Extract the (x, y) coordinate from the center of the cell holding the provided text.  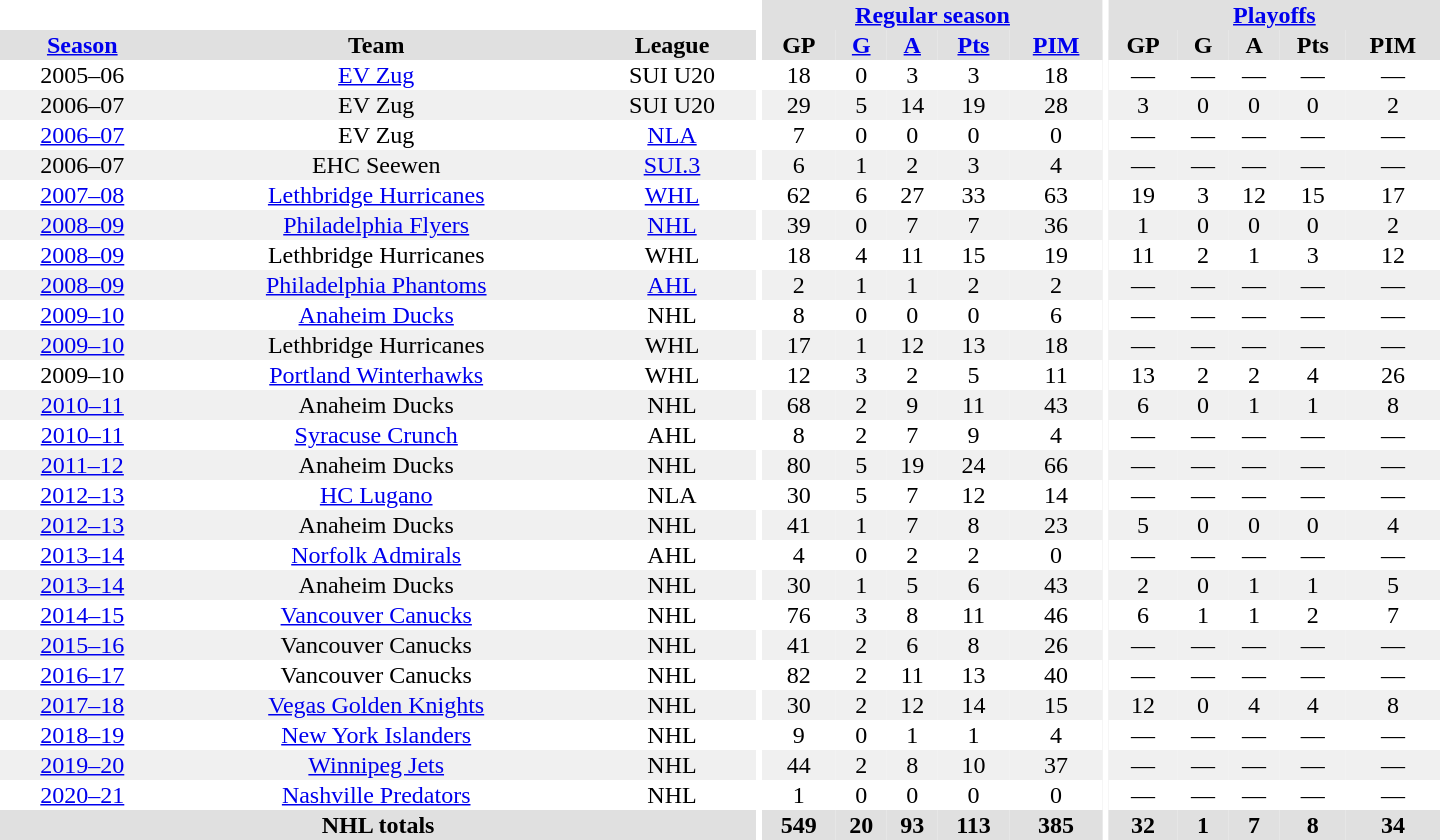
2007–08 (82, 195)
36 (1056, 225)
113 (974, 825)
Philadelphia Phantoms (376, 285)
EHC Seewen (376, 165)
Playoffs (1274, 15)
10 (974, 765)
62 (799, 195)
Norfolk Admirals (376, 555)
2020–21 (82, 795)
66 (1056, 465)
Nashville Predators (376, 795)
40 (1056, 675)
Winnipeg Jets (376, 765)
28 (1056, 105)
2014–15 (82, 615)
2017–18 (82, 705)
New York Islanders (376, 735)
29 (799, 105)
27 (912, 195)
2016–17 (82, 675)
37 (1056, 765)
2005–06 (82, 75)
82 (799, 675)
549 (799, 825)
39 (799, 225)
68 (799, 405)
33 (974, 195)
Team (376, 45)
93 (912, 825)
Syracuse Crunch (376, 435)
Regular season (932, 15)
2011–12 (82, 465)
44 (799, 765)
80 (799, 465)
SUI.3 (672, 165)
2019–20 (82, 765)
NHL totals (378, 825)
HC Lugano (376, 495)
Portland Winterhawks (376, 375)
63 (1056, 195)
23 (1056, 525)
32 (1144, 825)
2015–16 (82, 645)
385 (1056, 825)
League (672, 45)
2018–19 (82, 735)
Season (82, 45)
Philadelphia Flyers (376, 225)
20 (862, 825)
34 (1393, 825)
76 (799, 615)
Vegas Golden Knights (376, 705)
46 (1056, 615)
24 (974, 465)
